Scan for the cell matching the given text and deliver its [x, y] coordinate at center. 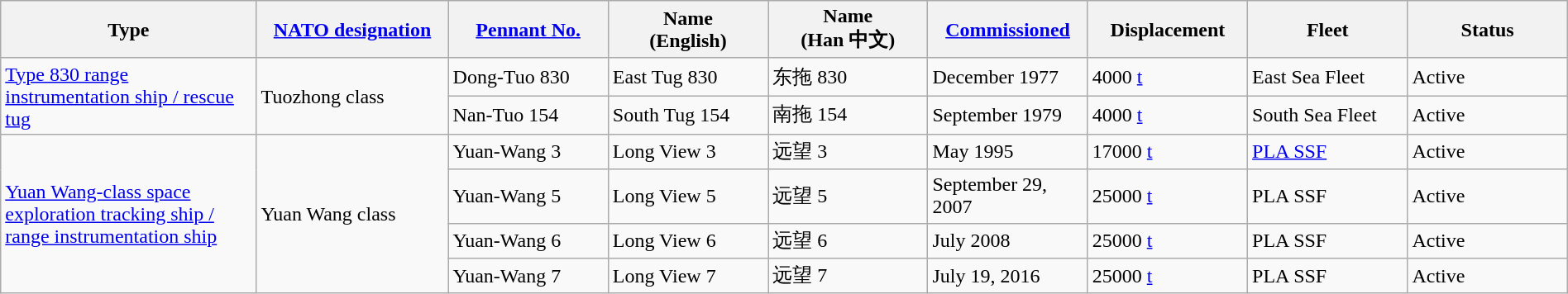
NATO designation [352, 30]
December 1977 [1007, 77]
远望 7 [849, 276]
Tuozhong class [352, 96]
South Tug 154 [688, 115]
Yuan-Wang 6 [528, 241]
南拖 154 [849, 115]
Yuan Wang-class space exploration tracking ship / range instrumentation ship [129, 213]
Type 830 range instrumentation ship / rescue tug [129, 96]
May 1995 [1007, 152]
Long View 6 [688, 241]
Nan-Tuo 154 [528, 115]
September 1979 [1007, 115]
July 19, 2016 [1007, 276]
Long View 7 [688, 276]
Dong-Tuo 830 [528, 77]
July 2008 [1007, 241]
Name(Han 中文) [849, 30]
Type [129, 30]
Yuan-Wang 5 [528, 197]
September 29, 2007 [1007, 197]
Long View 3 [688, 152]
Yuan-Wang 7 [528, 276]
Pennant No. [528, 30]
Fleet [1328, 30]
东拖 830 [849, 77]
Commissioned [1007, 30]
远望 3 [849, 152]
Status [1487, 30]
Yuan-Wang 3 [528, 152]
Displacement [1168, 30]
East Sea Fleet [1328, 77]
Name(English) [688, 30]
East Tug 830 [688, 77]
Long View 5 [688, 197]
远望 5 [849, 197]
远望 6 [849, 241]
South Sea Fleet [1328, 115]
17000 t [1168, 152]
Yuan Wang class [352, 213]
